Extract the (X, Y) coordinate from the center of the cell holding the provided text.  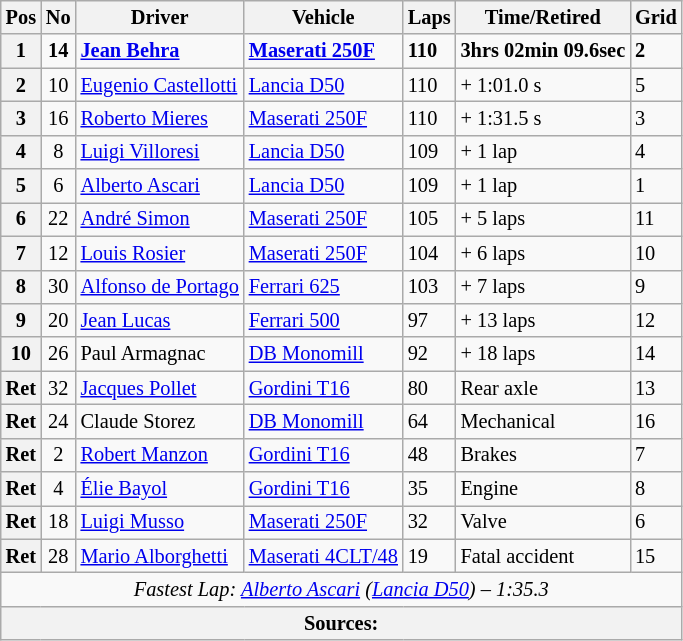
92 (430, 354)
Ferrari 625 (324, 287)
+ 1:01.0 s (543, 85)
Jean Lucas (160, 320)
Alberto Ascari (160, 186)
103 (430, 287)
Time/Retired (543, 17)
97 (430, 320)
104 (430, 253)
15 (656, 556)
Mechanical (543, 421)
Jacques Pollet (160, 388)
+ 1:31.5 s (543, 118)
Claude Storez (160, 421)
Roberto Mieres (160, 118)
28 (58, 556)
Rear axle (543, 388)
26 (58, 354)
Eugenio Castellotti (160, 85)
Laps (430, 17)
Brakes (543, 455)
30 (58, 287)
20 (58, 320)
Paul Armagnac (160, 354)
13 (656, 388)
Louis Rosier (160, 253)
22 (58, 219)
Alfonso de Portago (160, 287)
No (58, 17)
48 (430, 455)
Jean Behra (160, 51)
+ 18 laps (543, 354)
Sources: (342, 623)
Vehicle (324, 17)
André Simon (160, 219)
Luigi Villoresi (160, 152)
19 (430, 556)
24 (58, 421)
Valve (543, 522)
Pos (21, 17)
+ 13 laps (543, 320)
11 (656, 219)
Élie Bayol (160, 489)
Fastest Lap: Alberto Ascari (Lancia D50) – 1:35.3 (342, 589)
35 (430, 489)
Ferrari 500 (324, 320)
105 (430, 219)
3hrs 02min 09.6sec (543, 51)
Fatal accident (543, 556)
+ 7 laps (543, 287)
18 (58, 522)
64 (430, 421)
Maserati 4CLT/48 (324, 556)
Luigi Musso (160, 522)
80 (430, 388)
Grid (656, 17)
Mario Alborghetti (160, 556)
Robert Manzon (160, 455)
Engine (543, 489)
+ 5 laps (543, 219)
Driver (160, 17)
+ 6 laps (543, 253)
